Scan for the cell matching the given text and deliver its (X, Y) coordinate at center. 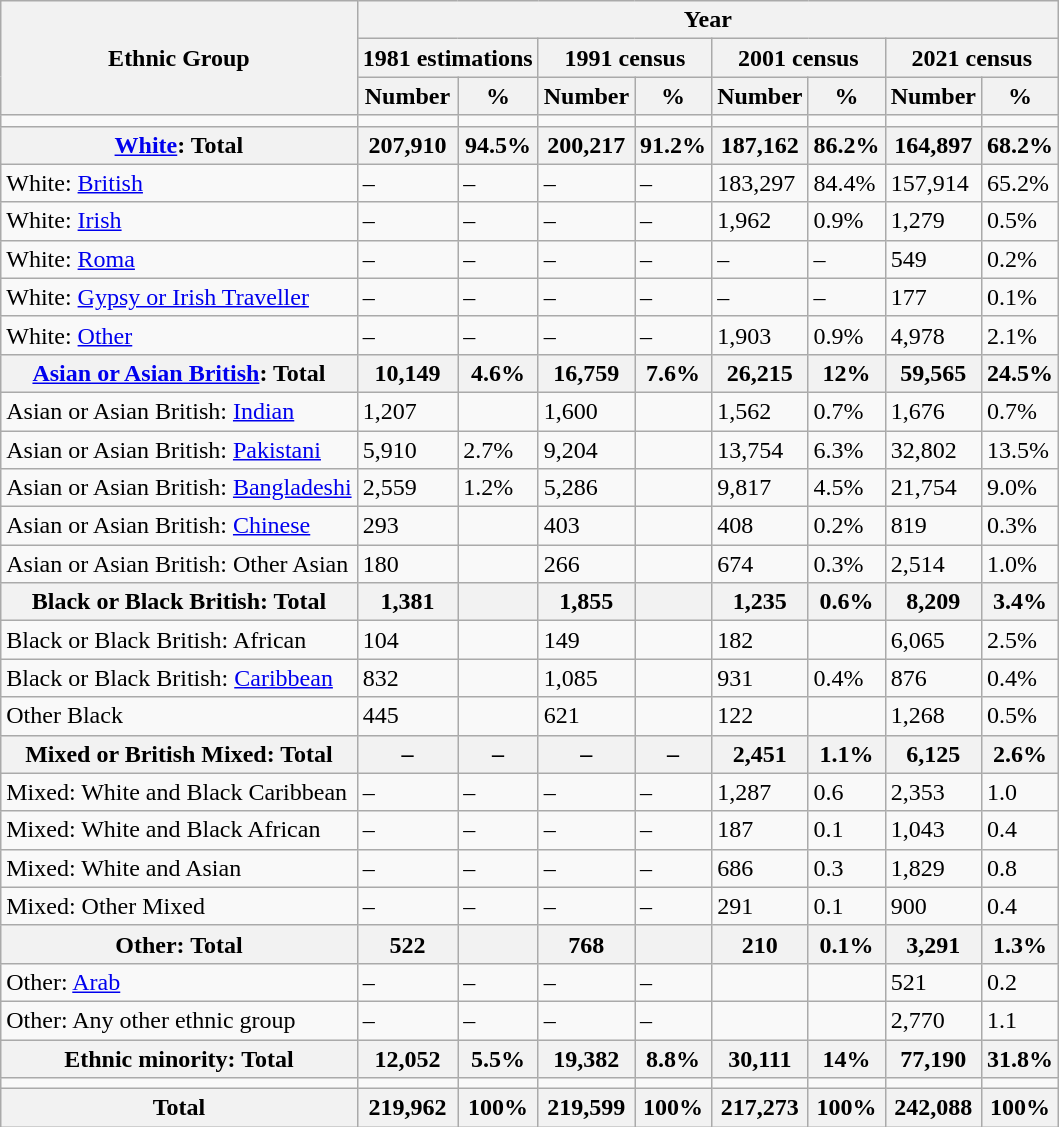
2,770 (933, 1020)
Mixed: Other Mixed (179, 906)
9,204 (586, 449)
549 (933, 259)
2.7% (498, 449)
876 (933, 678)
Mixed: White and Black Caribbean (179, 792)
1.2% (498, 488)
1.1 (1020, 1020)
3,291 (933, 944)
1,962 (760, 221)
1,085 (586, 678)
180 (408, 564)
1,562 (760, 411)
266 (586, 564)
1,287 (760, 792)
219,599 (586, 1108)
164,897 (933, 145)
2001 census (798, 58)
2,353 (933, 792)
5,910 (408, 449)
4.5% (846, 488)
10,149 (408, 373)
Asian or Asian British: Chinese (179, 526)
4,978 (933, 335)
Other: Any other ethnic group (179, 1020)
9,817 (760, 488)
104 (408, 640)
9.0% (1020, 488)
1,676 (933, 411)
26,215 (760, 373)
2.6% (1020, 754)
6,065 (933, 640)
4.6% (498, 373)
674 (760, 564)
1,903 (760, 335)
94.5% (498, 145)
1981 estimations (448, 58)
Total (179, 1108)
Asian or Asian British: Bangladeshi (179, 488)
Other: Total (179, 944)
13.5% (1020, 449)
30,111 (760, 1059)
1,235 (760, 602)
White: Total (179, 145)
149 (586, 640)
2.5% (1020, 640)
207,910 (408, 145)
24.5% (1020, 373)
408 (760, 526)
68.2% (1020, 145)
0.8 (1020, 868)
84.4% (846, 183)
768 (586, 944)
6,125 (933, 754)
86.2% (846, 145)
900 (933, 906)
Asian or Asian British: Total (179, 373)
686 (760, 868)
Mixed: White and Asian (179, 868)
White: Gypsy or Irish Traveller (179, 297)
931 (760, 678)
12% (846, 373)
219,962 (408, 1108)
0.2 (1020, 982)
Ethnic minority: Total (179, 1059)
1,829 (933, 868)
14% (846, 1059)
2,451 (760, 754)
6.3% (846, 449)
Black or Black British: African (179, 640)
59,565 (933, 373)
Asian or Asian British: Indian (179, 411)
Mixed: White and Black African (179, 830)
Mixed or British Mixed: Total (179, 754)
13,754 (760, 449)
8,209 (933, 602)
183,297 (760, 183)
3.4% (1020, 602)
1991 census (624, 58)
19,382 (586, 1059)
Black or Black British: Total (179, 602)
832 (408, 678)
91.2% (674, 145)
1.0 (1020, 792)
1,600 (586, 411)
291 (760, 906)
293 (408, 526)
White: British (179, 183)
217,273 (760, 1108)
1,207 (408, 411)
77,190 (933, 1059)
Ethnic Group (179, 58)
0.6 (846, 792)
177 (933, 297)
Asian or Asian British: Other Asian (179, 564)
16,759 (586, 373)
2.1% (1020, 335)
187,162 (760, 145)
403 (586, 526)
0.3 (846, 868)
Black or Black British: Caribbean (179, 678)
210 (760, 944)
521 (933, 982)
522 (408, 944)
Other Black (179, 716)
187 (760, 830)
8.8% (674, 1059)
Other: Arab (179, 982)
182 (760, 640)
1,855 (586, 602)
445 (408, 716)
2021 census (972, 58)
Year (708, 20)
1,279 (933, 221)
White: Other (179, 335)
7.6% (674, 373)
Asian or Asian British: Pakistani (179, 449)
1,381 (408, 602)
White: Roma (179, 259)
32,802 (933, 449)
12,052 (408, 1059)
65.2% (1020, 183)
242,088 (933, 1108)
White: Irish (179, 221)
1.3% (1020, 944)
5.5% (498, 1059)
2,514 (933, 564)
0.6% (846, 602)
21,754 (933, 488)
122 (760, 716)
1,043 (933, 830)
5,286 (586, 488)
819 (933, 526)
1.0% (1020, 564)
1,268 (933, 716)
2,559 (408, 488)
200,217 (586, 145)
31.8% (1020, 1059)
157,914 (933, 183)
1.1% (846, 754)
621 (586, 716)
